Extract the (X, Y) coordinate from the center of the cell holding the provided text.  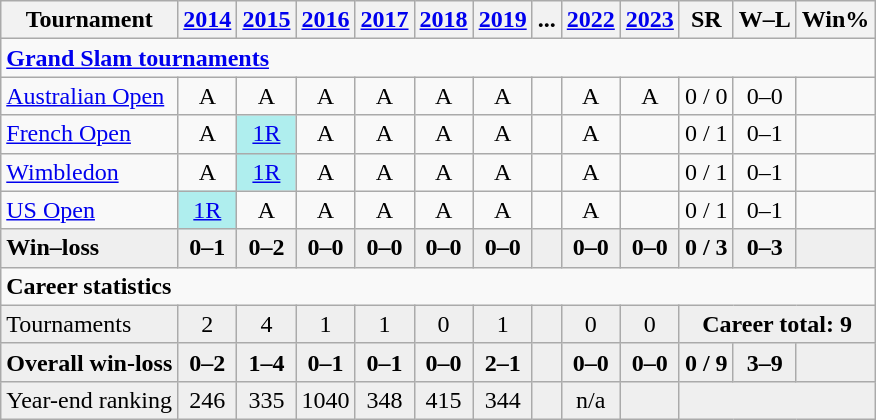
2 (208, 324)
415 (444, 400)
0–3 (764, 248)
SR (706, 20)
Australian Open (90, 96)
246 (208, 400)
2015 (266, 20)
2018 (444, 20)
Tournaments (90, 324)
0 / 3 (706, 248)
2014 (208, 20)
Overall win-loss (90, 362)
335 (266, 400)
Win% (836, 20)
... (546, 20)
2019 (502, 20)
2016 (326, 20)
n/a (590, 400)
344 (502, 400)
2017 (384, 20)
Tournament (90, 20)
4 (266, 324)
Grand Slam tournaments (438, 58)
Career total: 9 (776, 324)
0 / 9 (706, 362)
W–L (764, 20)
1040 (326, 400)
2022 (590, 20)
348 (384, 400)
Year-end ranking (90, 400)
3–9 (764, 362)
0 / 0 (706, 96)
Career statistics (438, 286)
Win–loss (90, 248)
2–1 (502, 362)
2023 (650, 20)
US Open (90, 210)
Wimbledon (90, 172)
French Open (90, 134)
1–4 (266, 362)
